Return the (X, Y) coordinate for the center point of the cell that contains the specified text.  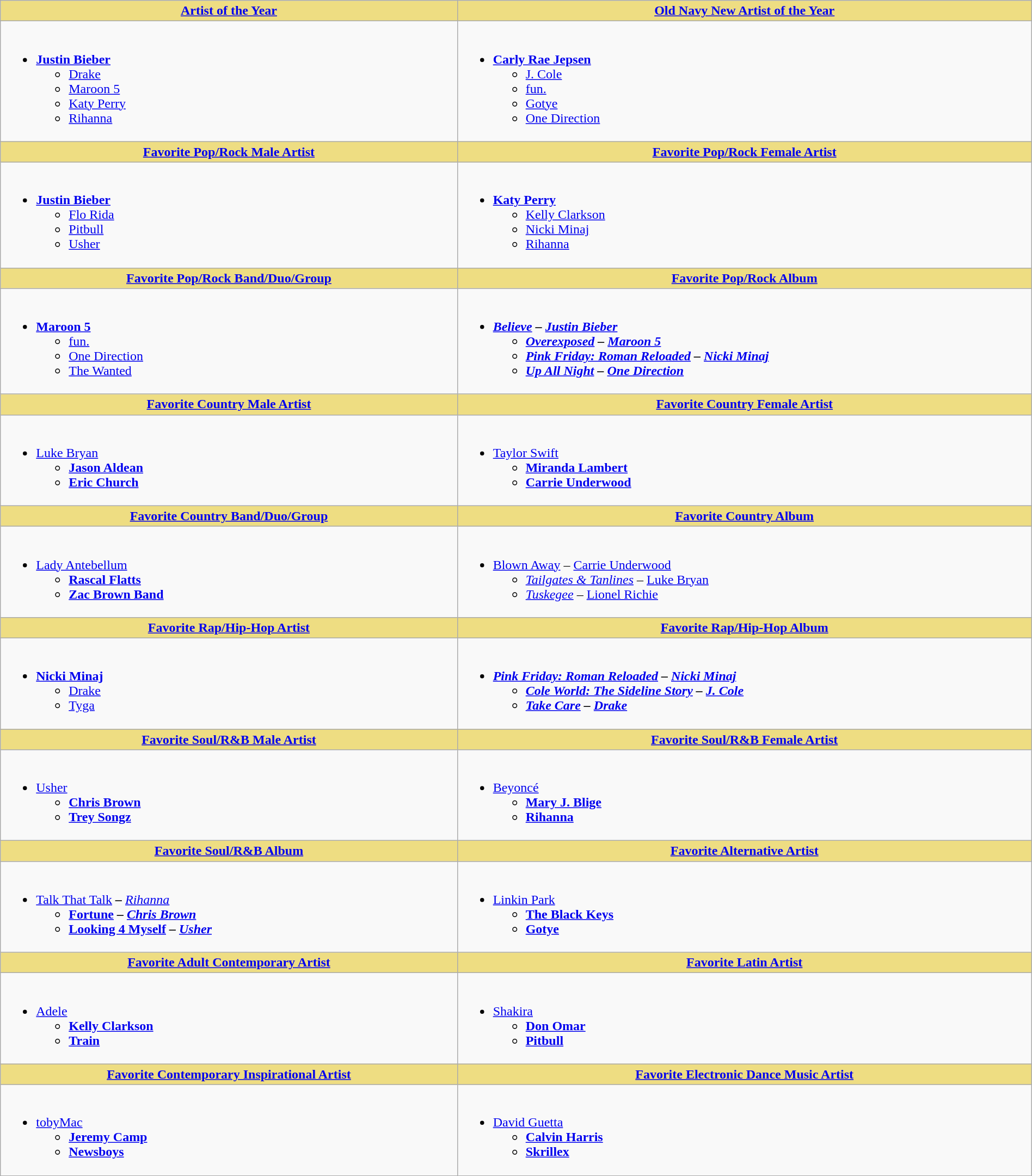
Favorite Contemporary Inspirational Artist (229, 1074)
ShakiraDon OmarPitbull (745, 1019)
Lady AntebellumRascal FlattsZac Brown Band (229, 571)
Favorite Country Female Artist (745, 404)
Favorite Pop/Rock Female Artist (745, 152)
Favorite Latin Artist (745, 963)
Favorite Soul/R&B Male Artist (229, 740)
Old Navy New Artist of the Year (745, 11)
Carly Rae JepsenJ. Colefun.GotyeOne Direction (745, 82)
Favorite Soul/R&B Album (229, 851)
Favorite Rap/Hip-Hop Artist (229, 627)
Favorite Soul/R&B Female Artist (745, 740)
Favorite Pop/Rock Band/Duo/Group (229, 278)
Favorite Adult Contemporary Artist (229, 963)
Favorite Pop/Rock Male Artist (229, 152)
Luke BryanJason AldeanEric Church (229, 460)
Favorite Country Band/Duo/Group (229, 516)
Favorite Country Album (745, 516)
Taylor SwiftMiranda LambertCarrie Underwood (745, 460)
Favorite Pop/Rock Album (745, 278)
Blown Away – Carrie UnderwoodTailgates & Tanlines – Luke BryanTuskegee – Lionel Richie (745, 571)
Favorite Country Male Artist (229, 404)
Justin BieberDrakeMaroon 5Katy PerryRihanna (229, 82)
UsherChris BrownTrey Songz (229, 796)
tobyMacJeremy CampNewsboys (229, 1130)
Linkin ParkThe Black KeysGotye (745, 907)
Favorite Alternative Artist (745, 851)
BeyoncéMary J. BligeRihanna (745, 796)
Nicki MinajDrakeTyga (229, 684)
Talk That Talk – RihannaFortune – Chris BrownLooking 4 Myself – Usher (229, 907)
Justin BieberFlo RidaPitbullUsher (229, 215)
Katy PerryKelly ClarksonNicki MinajRihanna (745, 215)
Maroon 5fun.One DirectionThe Wanted (229, 341)
Believe – Justin BieberOverexposed – Maroon 5Pink Friday: Roman Reloaded – Nicki MinajUp All Night – One Direction (745, 341)
AdeleKelly ClarksonTrain (229, 1019)
Favorite Electronic Dance Music Artist (745, 1074)
Favorite Rap/Hip-Hop Album (745, 627)
David GuettaCalvin HarrisSkrillex (745, 1130)
Artist of the Year (229, 11)
Pink Friday: Roman Reloaded – Nicki MinajCole World: The Sideline Story – J. ColeTake Care – Drake (745, 684)
